Determine the (X, Y) coordinate at the center of the cell enclosing the given text.  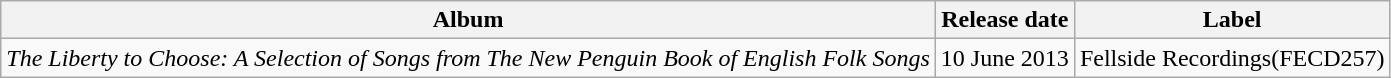
Release date (1004, 20)
Fellside Recordings(FECD257) (1232, 58)
The Liberty to Choose: A Selection of Songs from The New Penguin Book of English Folk Songs (468, 58)
Label (1232, 20)
Album (468, 20)
10 June 2013 (1004, 58)
